Capture the cell that displays the provided text and extract its [x, y] central coordinate. 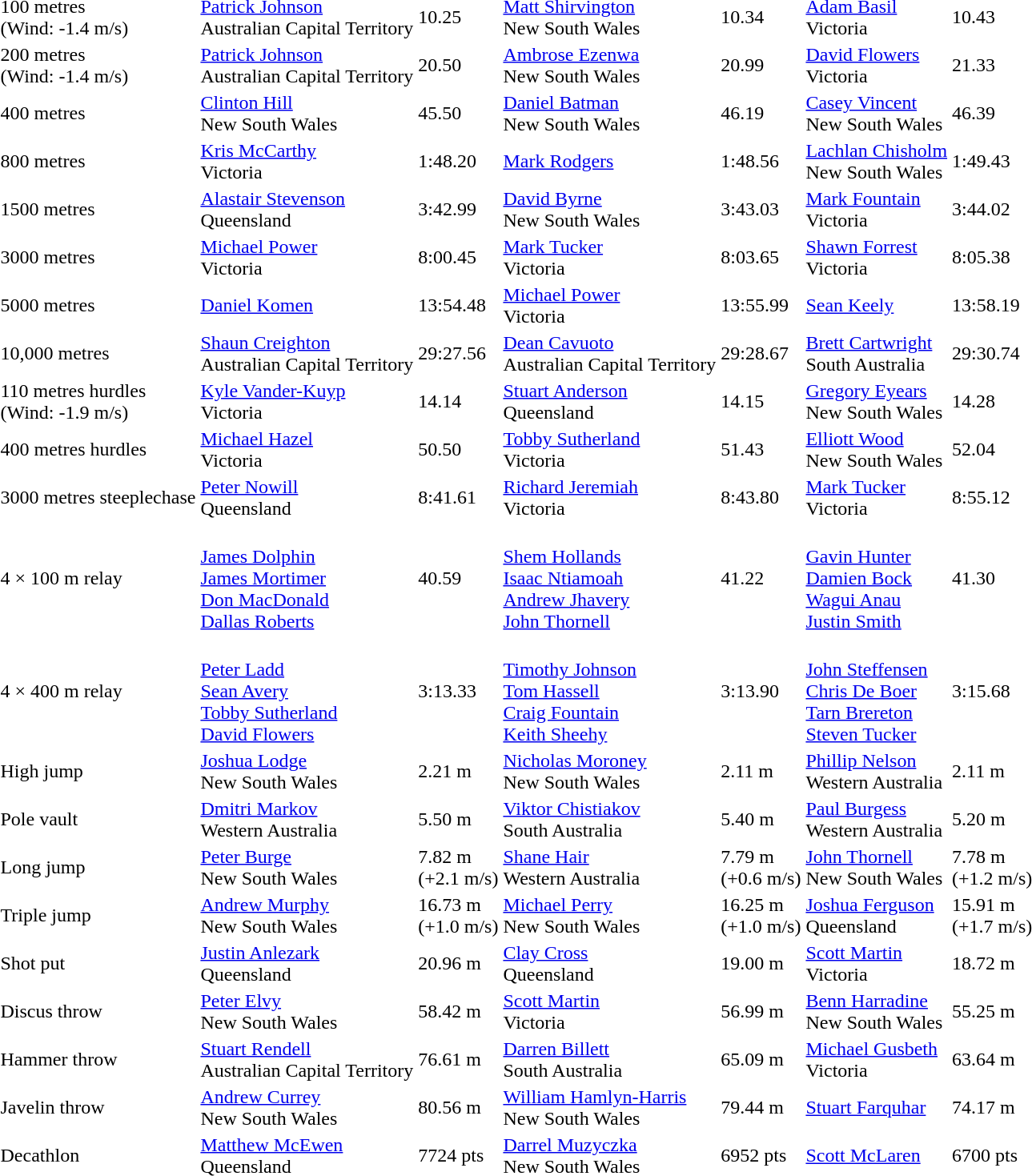
Phillip NelsonWestern Australia [877, 772]
Mark FountainVictoria [877, 210]
Michael PerryNew South Wales [610, 916]
Daniel Komen [307, 306]
58.42 m [458, 1012]
46.19 [761, 114]
Ambrose EzenwaNew South Wales [610, 66]
John SteffensenChris De BoerTarn BreretonSteven Tucker [877, 691]
Timothy JohnsonTom HassellCraig FountainKeith Sheehy [610, 691]
8:43.80 [761, 498]
5.50 m [458, 820]
Clinton HillNew South Wales [307, 114]
Kris McCarthyVictoria [307, 162]
Peter ElvyNew South Wales [307, 1012]
Michael GusbethVictoria [877, 1060]
Mark Rodgers [610, 162]
65.09 m [761, 1060]
1:48.20 [458, 162]
Peter LaddSean AveryTobby SutherlandDavid Flowers [307, 691]
7.79 m (+0.6 m/s) [761, 868]
14.15 [761, 402]
45.50 [458, 114]
3:13.33 [458, 691]
Joshua FergusonQueensland [877, 916]
Stuart RendellAustralian Capital Territory [307, 1060]
Michael HazelVictoria [307, 450]
Justin AnlezarkQueensland [307, 964]
David ByrneNew South Wales [610, 210]
James DolphinJames MortimerDon MacDonaldDallas Roberts [307, 578]
Shaun CreightonAustralian Capital Territory [307, 354]
13:55.99 [761, 306]
19.00 m [761, 964]
Peter BurgeNew South Wales [307, 868]
Andrew MurphyNew South Wales [307, 916]
50.50 [458, 450]
William Hamlyn-HarrisNew South Wales [610, 1108]
Stuart Farquhar [877, 1108]
80.56 m [458, 1108]
Peter NowillQueensland [307, 498]
Shem HollandsIsaac NtiamoahAndrew JhaveryJohn Thornell [610, 578]
Daniel BatmanNew South Wales [610, 114]
Lachlan ChisholmNew South Wales [877, 162]
3:43.03 [761, 210]
76.61 m [458, 1060]
29:27.56 [458, 354]
Dmitri MarkovWestern Australia [307, 820]
41.22 [761, 578]
20.96 m [458, 964]
56.99 m [761, 1012]
79.44 m [761, 1108]
3:13.90 [761, 691]
29:28.67 [761, 354]
Richard JeremiahVictoria [610, 498]
51.43 [761, 450]
Darren BillettSouth Australia [610, 1060]
14.14 [458, 402]
Casey VincentNew South Wales [877, 114]
Nicholas MoroneyNew South Wales [610, 772]
2.11 m [761, 772]
Gavin HunterDamien BockWagui AnauJustin Smith [877, 578]
Alastair StevensonQueensland [307, 210]
Benn HarradineNew South Wales [877, 1012]
Elliott WoodNew South Wales [877, 450]
Sean Keely [877, 306]
20.50 [458, 66]
Paul BurgessWestern Australia [877, 820]
Dean CavuotoAustralian Capital Territory [610, 354]
Brett CartwrightSouth Australia [877, 354]
Gregory EyearsNew South Wales [877, 402]
David FlowersVictoria [877, 66]
3:42.99 [458, 210]
John ThornellNew South Wales [877, 868]
Tobby SutherlandVictoria [610, 450]
Shane HairWestern Australia [610, 868]
Andrew CurreyNew South Wales [307, 1108]
13:54.48 [458, 306]
16.73 m (+1.0 m/s) [458, 916]
Shawn ForrestVictoria [877, 258]
7.82 m (+2.1 m/s) [458, 868]
16.25 m (+1.0 m/s) [761, 916]
40.59 [458, 578]
8:03.65 [761, 258]
8:41.61 [458, 498]
5.40 m [761, 820]
2.21 m [458, 772]
Patrick JohnsonAustralian Capital Territory [307, 66]
Stuart AndersonQueensland [610, 402]
Clay CrossQueensland [610, 964]
Kyle Vander-KuypVictoria [307, 402]
Joshua LodgeNew South Wales [307, 772]
Viktor ChistiakovSouth Australia [610, 820]
1:48.56 [761, 162]
8:00.45 [458, 258]
20.99 [761, 66]
